Identify which cell holds the provided text, then report its [X, Y] central coordinate. 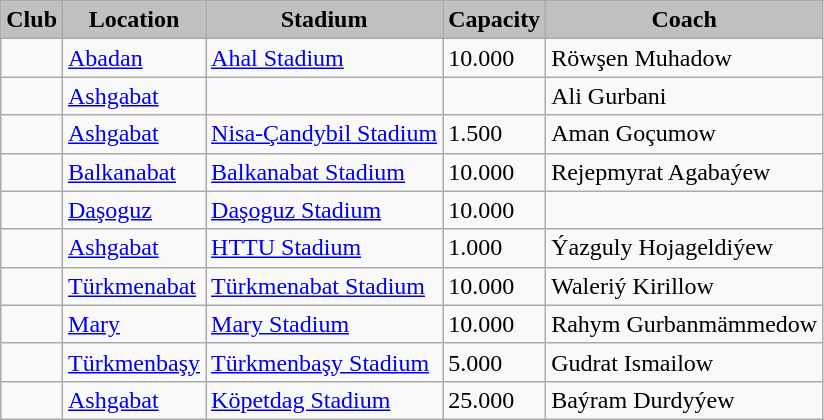
Türkmenbaşy [134, 362]
Köpetdag Stadium [324, 400]
5.000 [494, 362]
Türkmenabat [134, 286]
Waleriý Kirillow [684, 286]
Ali Gurbani [684, 96]
Capacity [494, 20]
Daşoguz [134, 210]
Coach [684, 20]
Ahal Stadium [324, 58]
Türkmenbaşy Stadium [324, 362]
HTTU Stadium [324, 248]
Rahym Gurbanmämmedow [684, 324]
Nisa-Çandybil Stadium [324, 134]
Club [32, 20]
1.500 [494, 134]
Baýram Durdyýew [684, 400]
Ýazguly Hojageldiýew [684, 248]
Röwşen Muhadow [684, 58]
Location [134, 20]
25.000 [494, 400]
Balkanabat Stadium [324, 172]
Daşoguz Stadium [324, 210]
Stadium [324, 20]
Gudrat Ismailow [684, 362]
Türkmenabat Stadium [324, 286]
Abadan [134, 58]
1.000 [494, 248]
Rejepmyrat Agabaýew [684, 172]
Mary [134, 324]
Balkanabat [134, 172]
Mary Stadium [324, 324]
Aman Goçumow [684, 134]
